Return [x, y] of the center of cell containing provided text 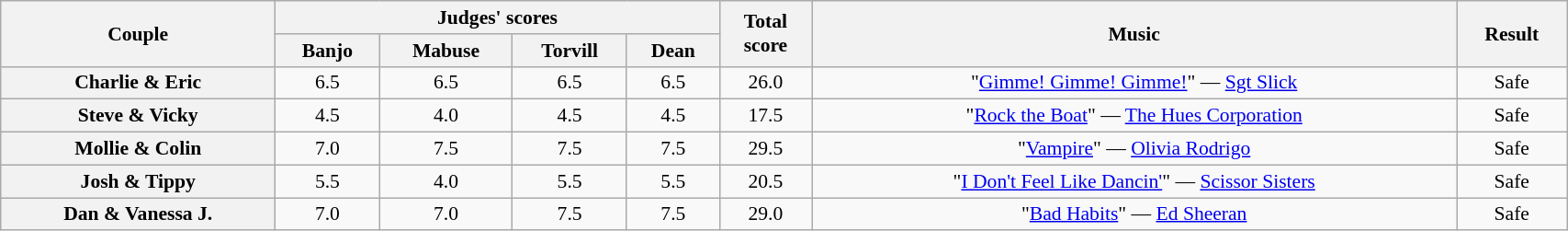
Result [1512, 33]
17.5 [765, 116]
Totalscore [765, 33]
Josh & Tippy [138, 181]
29.5 [765, 149]
Mollie & Colin [138, 149]
"Rock the Boat" — The Hues Corporation [1134, 116]
Couple [138, 33]
Torvill [570, 51]
Charlie & Eric [138, 83]
Steve & Vicky [138, 116]
Judges' scores [498, 17]
Dan & Vanessa J. [138, 214]
"I Don't Feel Like Dancin'" — Scissor Sisters [1134, 181]
29.0 [765, 214]
"Bad Habits" — Ed Sheeran [1134, 214]
"Vampire" — Olivia Rodrigo [1134, 149]
Music [1134, 33]
Banjo [327, 51]
Dean [672, 51]
20.5 [765, 181]
Mabuse [446, 51]
"Gimme! Gimme! Gimme!" — Sgt Slick [1134, 83]
26.0 [765, 83]
